Capture the cell that displays the provided text and extract its (x, y) central coordinate. 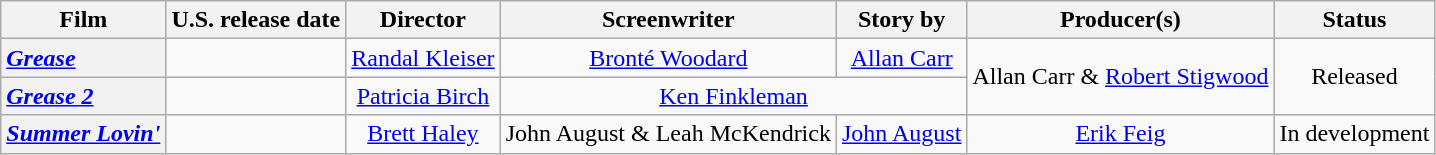
Brett Haley (423, 134)
Grease (84, 58)
John August (901, 134)
Producer(s) (1120, 20)
U.S. release date (256, 20)
Story by (901, 20)
Ken Finkleman (734, 96)
Status (1354, 20)
Bronté Woodard (668, 58)
Screenwriter (668, 20)
Erik Feig (1120, 134)
Summer Lovin' (84, 134)
Allan Carr & Robert Stigwood (1120, 77)
In development (1354, 134)
Released (1354, 77)
Grease 2 (84, 96)
Director (423, 20)
Film (84, 20)
Randal Kleiser (423, 58)
Allan Carr (901, 58)
Patricia Birch (423, 96)
John August & Leah McKendrick (668, 134)
